Identify which cell holds the provided text, then report its (x, y) central coordinate. 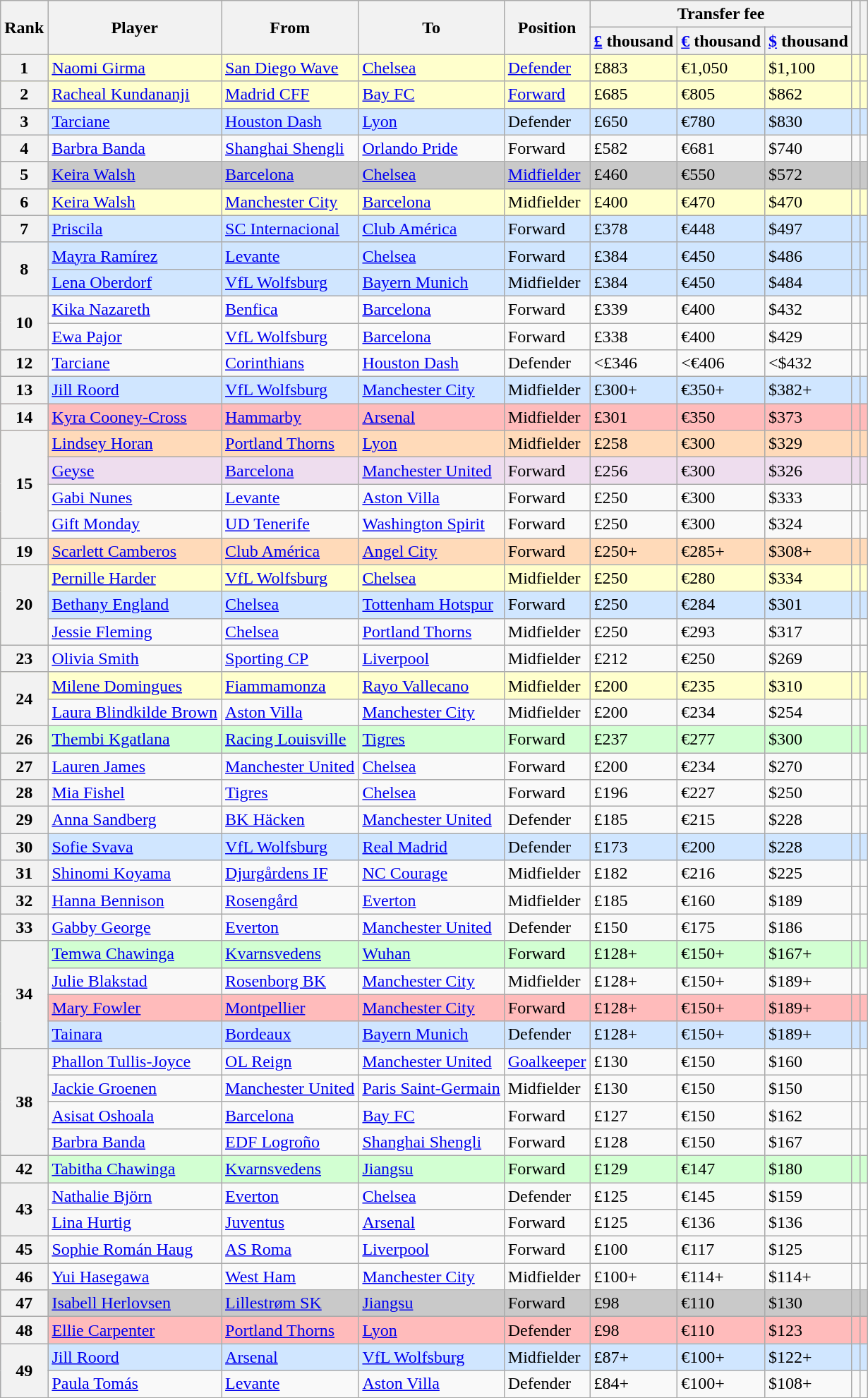
$270 (809, 766)
€1,050 (721, 68)
€805 (721, 95)
Lauren James (135, 766)
£650 (634, 121)
Sophie Román Haug (135, 1250)
46 (24, 1277)
£256 (634, 471)
Pernille Harder (135, 578)
€200 (721, 847)
$301 (809, 605)
€175 (721, 927)
Laura Blindkilde Brown (135, 712)
Thembi Kgatlana (135, 739)
€681 (721, 148)
AS Roma (290, 1250)
Orlando Pride (431, 148)
32 (24, 900)
€277 (721, 739)
€147 (721, 1169)
Transfer fee (721, 14)
Rayo Vallecano (431, 685)
€215 (721, 820)
Tottenham Hotspur (431, 605)
$373 (809, 417)
Sporting CP (290, 658)
1 (24, 68)
Scarlett Camberos (135, 551)
$300 (809, 739)
7 (24, 229)
$189 (809, 900)
6 (24, 202)
EDF Logroño (290, 1142)
$432 (809, 309)
£128 (634, 1142)
$162 (809, 1115)
£173 (634, 847)
47 (24, 1303)
13 (24, 390)
$862 (809, 95)
$167+ (809, 954)
28 (24, 793)
19 (24, 551)
Paris Saint-Germain (431, 1088)
$334 (809, 578)
OL Reign (290, 1061)
£258 (634, 444)
$160 (809, 1061)
$122+ (809, 1357)
£129 (634, 1169)
$470 (809, 202)
$108+ (809, 1384)
$333 (809, 498)
45 (24, 1250)
Ewa Pajor (135, 337)
2 (24, 95)
<£346 (634, 363)
Jessie Fleming (135, 632)
£400 (634, 202)
$123 (809, 1330)
31 (24, 874)
£338 (634, 337)
$429 (809, 337)
15 (24, 484)
Racing Louisville (290, 739)
Tabitha Chawinga (135, 1169)
£196 (634, 793)
SC Internacional (290, 229)
$484 (809, 282)
€550 (721, 175)
£87+ (634, 1357)
$254 (809, 712)
Djurgårdens IF (290, 874)
43 (24, 1210)
Montpellier (290, 1008)
Shinomi Koyama (135, 874)
$159 (809, 1196)
£237 (634, 739)
Yui Hasegawa (135, 1277)
£ thousand (634, 41)
<$432 (809, 363)
$250 (809, 793)
30 (24, 847)
Mary Fowler (135, 1008)
£378 (634, 229)
West Ham (290, 1277)
Geyse (135, 471)
10 (24, 323)
49 (24, 1370)
€136 (721, 1223)
Goalkeeper (547, 1061)
€293 (721, 632)
£300+ (634, 390)
Kika Nazareth (135, 309)
£127 (634, 1115)
5 (24, 175)
Asisat Oshoala (135, 1115)
£883 (634, 68)
UD Tenerife (290, 524)
€780 (721, 121)
Bordeaux (290, 1035)
Hammarby (290, 417)
Gabby George (135, 927)
£212 (634, 658)
$310 (809, 685)
Wuhan (431, 954)
8 (24, 269)
$125 (809, 1250)
$167 (809, 1142)
$486 (809, 255)
$326 (809, 471)
33 (24, 927)
BK Häcken (290, 820)
Phallon Tullis-Joyce (135, 1061)
Rosenborg BK (290, 981)
€350+ (721, 390)
Tainara (135, 1035)
£84+ (634, 1384)
€448 (721, 229)
£100 (634, 1250)
Real Madrid (431, 847)
$1,100 (809, 68)
£150 (634, 927)
€350 (721, 417)
3 (24, 121)
$225 (809, 874)
£685 (634, 95)
$180 (809, 1169)
14 (24, 417)
€250 (721, 658)
23 (24, 658)
$324 (809, 524)
£460 (634, 175)
29 (24, 820)
Player (135, 28)
27 (24, 766)
$572 (809, 175)
Gabi Nunes (135, 498)
$114+ (809, 1277)
$740 (809, 148)
Lillestrøm SK (290, 1303)
Lina Hurtig (135, 1223)
Racheal Kundananji (135, 95)
From (290, 28)
$830 (809, 121)
$186 (809, 927)
Isabell Herlovsen (135, 1303)
Angel City (431, 551)
Anna Sandberg (135, 820)
Position (547, 28)
€470 (721, 202)
NC Courage (431, 874)
$382+ (809, 390)
£182 (634, 874)
€227 (721, 793)
Mia Fishel (135, 793)
$ thousand (809, 41)
48 (24, 1330)
Corinthians (290, 363)
Washington Spirit (431, 524)
€284 (721, 605)
£100+ (634, 1277)
£250+ (634, 551)
$329 (809, 444)
Julie Blakstad (135, 981)
Naomi Girma (135, 68)
Lindsey Horan (135, 444)
Temwa Chawinga (135, 954)
€235 (721, 685)
24 (24, 699)
34 (24, 994)
£301 (634, 417)
€285+ (721, 551)
€ thousand (721, 41)
Bethany England (135, 605)
$317 (809, 632)
Rank (24, 28)
€114+ (721, 1277)
€160 (721, 900)
4 (24, 148)
Ellie Carpenter (135, 1330)
Gift Monday (135, 524)
€117 (721, 1250)
$130 (809, 1303)
26 (24, 739)
Lena Oberdorf (135, 282)
12 (24, 363)
£339 (634, 309)
Jackie Groenen (135, 1088)
Mayra Ramírez (135, 255)
Nathalie Björn (135, 1196)
Madrid CFF (290, 95)
To (431, 28)
$308+ (809, 551)
€145 (721, 1196)
$136 (809, 1223)
Paula Tomás (135, 1384)
Milene Domingues (135, 685)
38 (24, 1102)
Priscila (135, 229)
$150 (809, 1088)
€216 (721, 874)
Fiammamonza (290, 685)
$497 (809, 229)
Olivia Smith (135, 658)
Kyra Cooney-Cross (135, 417)
$269 (809, 658)
€280 (721, 578)
42 (24, 1169)
Hanna Bennison (135, 900)
Sofie Svava (135, 847)
Juventus (290, 1223)
San Diego Wave (290, 68)
<€406 (721, 363)
20 (24, 605)
£582 (634, 148)
Benfica (290, 309)
Rosengård (290, 900)
